Find where the given text appears and provide that cell's center as [X, Y] coordinate. 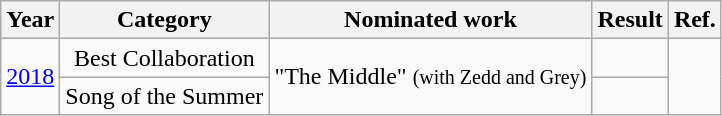
Category [164, 20]
Best Collaboration [164, 58]
Result [630, 20]
"The Middle" (with Zedd and Grey) [430, 77]
Song of the Summer [164, 96]
Nominated work [430, 20]
Ref. [694, 20]
2018 [30, 77]
Year [30, 20]
